Search for the cell housing the specified text and yield its [x, y] center coordinate. 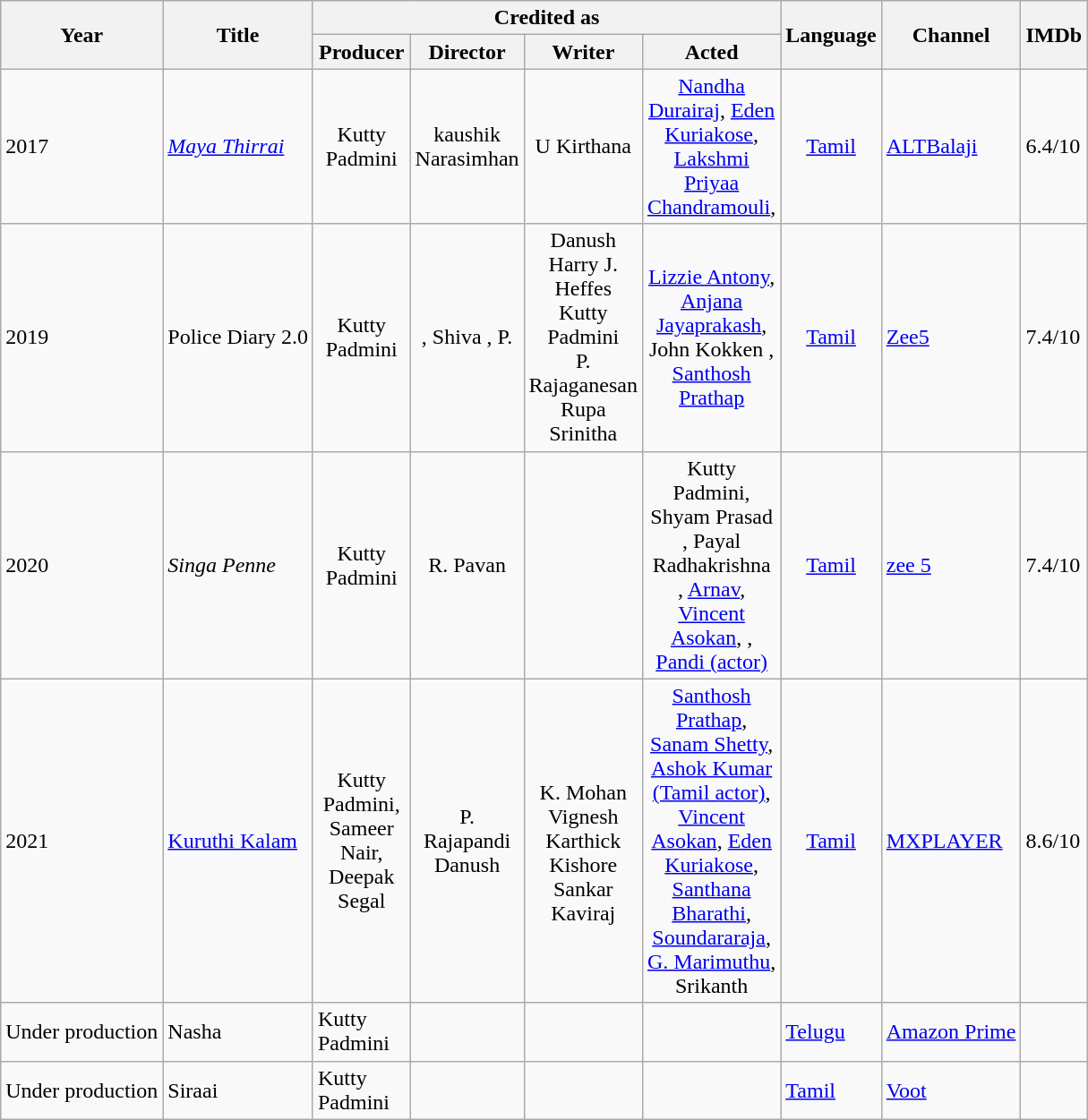
Director [467, 52]
Nandha Durairaj, Eden Kuriakose, Lakshmi Priyaa Chandramouli, [711, 147]
2019 [82, 338]
K. MohanVignesh KarthickKishore SankarKaviraj [583, 841]
Kutty Padmini,Sameer Nair,Deepak Segal [362, 841]
Maya Thirrai [238, 147]
Amazon Prime [951, 1031]
P. RajapandiDanush [467, 841]
Zee5 [951, 338]
Santhosh Prathap, Sanam Shetty, Ashok Kumar (Tamil actor), Vincent Asokan, Eden Kuriakose, Santhana Bharathi, Soundararaja, G. Marimuthu, Srikanth [711, 841]
Title [238, 35]
DanushHarry J. HeffesKutty PadminiP. RajaganesanRupa Srinitha [583, 338]
2017 [82, 147]
U Kirthana [583, 147]
Credited as [546, 18]
Voot [951, 1090]
Channel [951, 35]
Siraai [238, 1090]
IMDb [1054, 35]
Producer [362, 52]
2021 [82, 841]
Kutty Padmini,Shyam Prasad , Payal Radhakrishna , Arnav, Vincent Asokan, , Pandi (actor) [711, 565]
MXPLAYER [951, 841]
Writer [583, 52]
Singa Penne [238, 565]
Kuruthi Kalam [238, 841]
Police Diary 2.0 [238, 338]
Year [82, 35]
ALTBalaji [951, 147]
2020 [82, 565]
zee 5 [951, 565]
6.4/10 [1054, 147]
, Shiva , P. [467, 338]
Language [831, 35]
Lizzie Antony, Anjana Jayaprakash, John Kokken , Santhosh Prathap [711, 338]
kaushik Narasimhan [467, 147]
Acted [711, 52]
8.6/10 [1054, 841]
Nasha [238, 1031]
R. Pavan [467, 565]
Telugu [831, 1031]
